For the text-containing cell, return its midpoint in (X, Y) coordinate format. 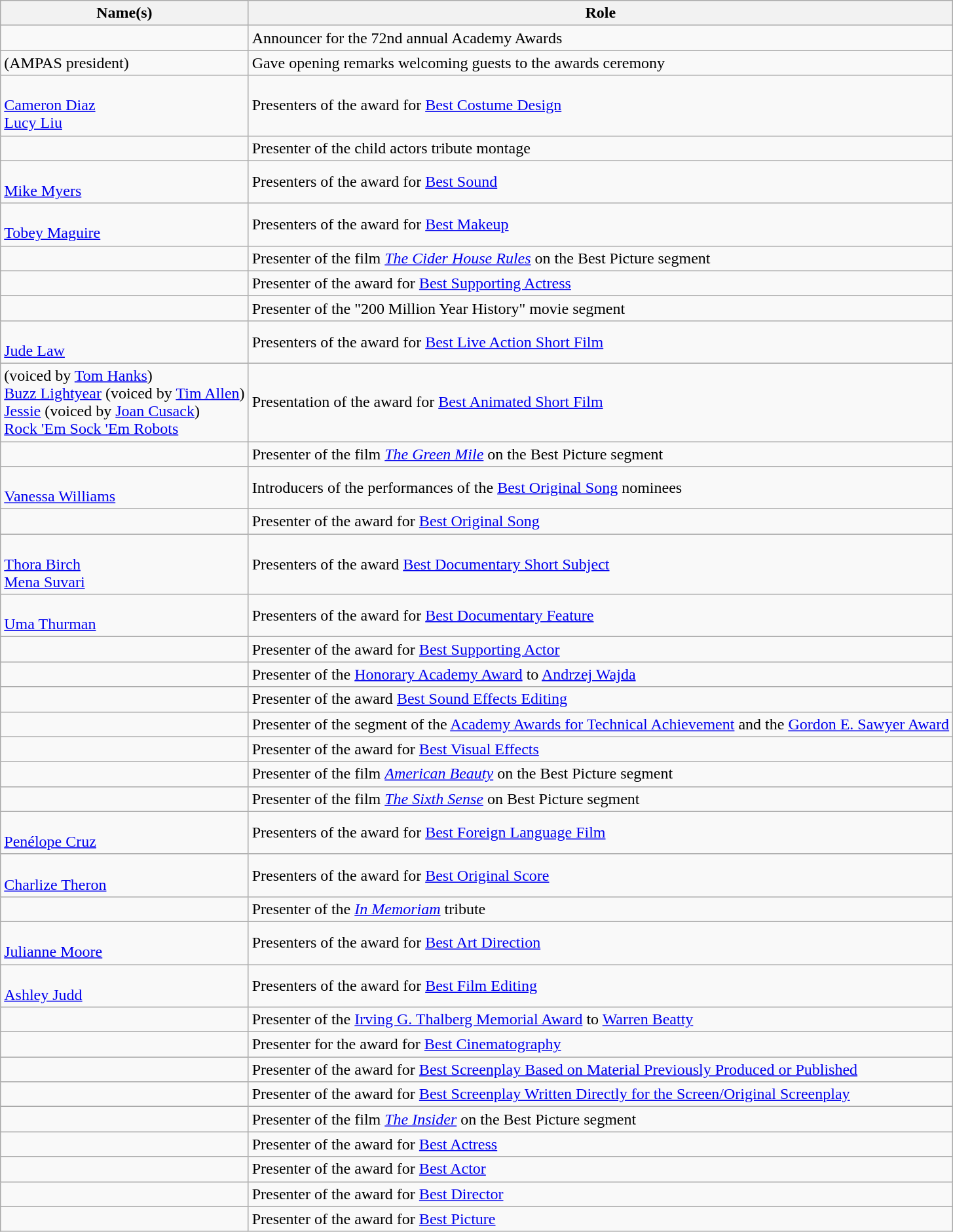
Presenter of the segment of the Academy Awards for Technical Achievement and the Gordon E. Sawyer Award (601, 724)
Presenters of the award for Best Foreign Language Film (601, 832)
Announcer for the 72nd annual Academy Awards (601, 38)
Charlize Theron (124, 876)
Presenter of the In Memoriam tribute (601, 909)
Vanessa Williams (124, 488)
Presenter of the award for Best Screenplay Written Directly for the Screen/Original Screenplay (601, 1094)
Presenters of the award for Best Costume Design (601, 106)
Presenters of the award for Best Art Direction (601, 942)
Presenter of the award for Best Supporting Actor (601, 649)
Presenters of the award for Best Makeup (601, 224)
Presenter of the award for Best Original Song (601, 522)
Role (601, 13)
Presenter of the film The Sixth Sense on Best Picture segment (601, 799)
Julianne Moore (124, 942)
Tobey Maguire (124, 224)
Presenter of the award for Best Director (601, 1194)
(AMPAS president) (124, 63)
Presenters of the award Best Documentary Short Subject (601, 564)
Presenter of the film The Green Mile on the Best Picture segment (601, 454)
Presenter of the award for Best Picture (601, 1219)
Presenter of the Honorary Academy Award to Andrzej Wajda (601, 674)
Introducers of the performances of the Best Original Song nominees (601, 488)
Presenter of the film The Insider on the Best Picture segment (601, 1119)
Ashley Judd (124, 986)
Presenter of the film The Cider House Rules on the Best Picture segment (601, 258)
Presenters of the award for Best Live Action Short Film (601, 342)
Presenter of the Irving G. Thalberg Memorial Award to Warren Beatty (601, 1020)
Presenter of the "200 Million Year History" movie segment (601, 308)
Presenter for the award for Best Cinematography (601, 1045)
Presenter of the award for Best Actor (601, 1169)
Name(s) (124, 13)
Presenter of the film American Beauty on the Best Picture segment (601, 774)
Presenter of the award Best Sound Effects Editing (601, 699)
(voiced by Tom Hanks)Buzz Lightyear (voiced by Tim Allen)Jessie (voiced by Joan Cusack)Rock 'Em Sock 'Em Robots (124, 402)
Uma Thurman (124, 616)
Presenter of the child actors tribute montage (601, 148)
Presenter of the award for Best Actress (601, 1144)
Presentation of the award for Best Animated Short Film (601, 402)
Gave opening remarks welcoming guests to the awards ceremony (601, 63)
Penélope Cruz (124, 832)
Jude Law (124, 342)
Presenters of the award for Best Original Score (601, 876)
Presenter of the award for Best Visual Effects (601, 749)
Presenter of the award for Best Screenplay Based on Material Previously Produced or Published (601, 1069)
Mike Myers (124, 182)
Presenters of the award for Best Film Editing (601, 986)
Presenter of the award for Best Supporting Actress (601, 283)
Presenters of the award for Best Documentary Feature (601, 616)
Cameron DiazLucy Liu (124, 106)
Thora BirchMena Suvari (124, 564)
Presenters of the award for Best Sound (601, 182)
